Identify which cell holds the provided text, then report its (X, Y) central coordinate. 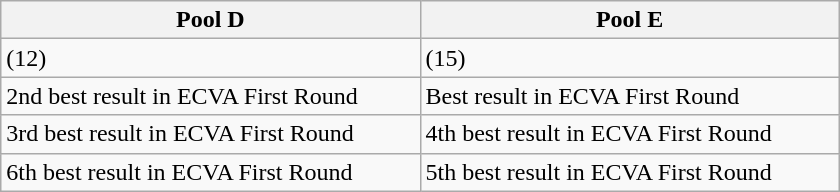
Best result in ECVA First Round (630, 96)
(12) (210, 58)
3rd best result in ECVA First Round (210, 134)
2nd best result in ECVA First Round (210, 96)
6th best result in ECVA First Round (210, 172)
4th best result in ECVA First Round (630, 134)
Pool D (210, 20)
5th best result in ECVA First Round (630, 172)
Pool E (630, 20)
(15) (630, 58)
